Extract the [X, Y] coordinate from the center of the cell holding the provided text.  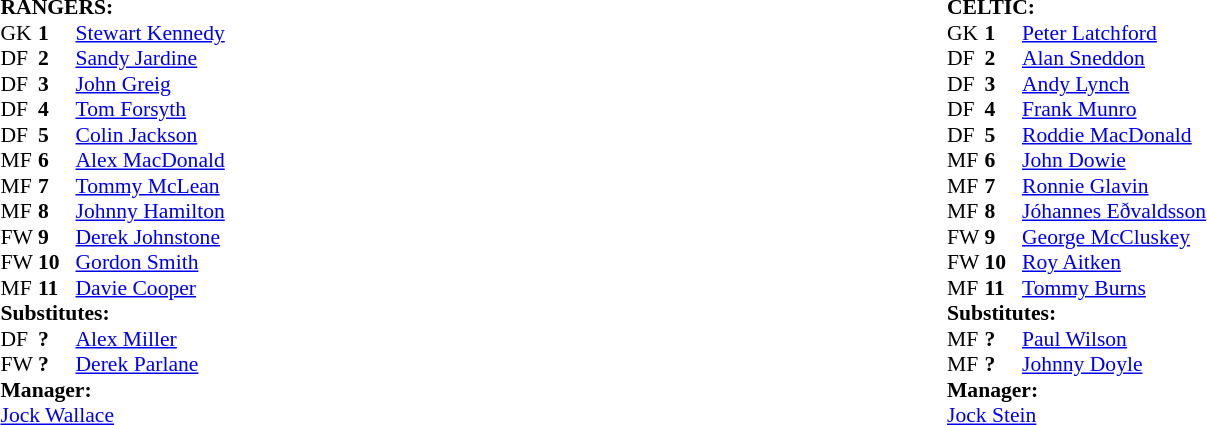
George McCluskey [1114, 237]
Roddie MacDonald [1114, 135]
Gordon Smith [150, 263]
Davie Cooper [150, 288]
Derek Johnstone [150, 237]
John Dowie [1114, 161]
Sandy Jardine [150, 59]
Andy Lynch [1114, 84]
Alex MacDonald [150, 161]
Derek Parlane [150, 365]
Stewart Kennedy [150, 33]
Tommy McLean [150, 186]
Ronnie Glavin [1114, 186]
Frank Munro [1114, 109]
Johnny Doyle [1114, 365]
Peter Latchford [1114, 33]
Colin Jackson [150, 135]
Johnny Hamilton [150, 211]
Tommy Burns [1114, 288]
Roy Aitken [1114, 263]
Alex Miller [150, 339]
Paul Wilson [1114, 339]
Alan Sneddon [1114, 59]
Tom Forsyth [150, 109]
John Greig [150, 84]
Jóhannes Eðvaldsson [1114, 211]
